Locate the cell with the specified text and output its [X, Y] center coordinate. 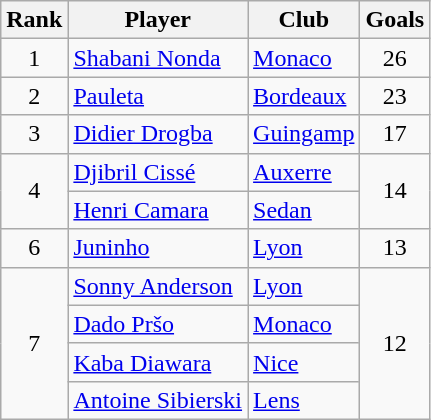
Kaba Diawara [158, 362]
Club [304, 20]
6 [34, 248]
Rank [34, 20]
Player [158, 20]
Guingamp [304, 134]
Juninho [158, 248]
Lens [304, 400]
1 [34, 58]
Djibril Cissé [158, 172]
Goals [395, 20]
3 [34, 134]
Nice [304, 362]
14 [395, 191]
23 [395, 96]
Henri Camara [158, 210]
17 [395, 134]
Antoine Sibierski [158, 400]
Auxerre [304, 172]
Sedan [304, 210]
Didier Drogba [158, 134]
7 [34, 343]
Pauleta [158, 96]
4 [34, 191]
26 [395, 58]
Shabani Nonda [158, 58]
2 [34, 96]
13 [395, 248]
12 [395, 343]
Sonny Anderson [158, 286]
Dado Pršo [158, 324]
Bordeaux [304, 96]
